Extract the (X, Y) coordinate from the center of the cell holding the provided text.  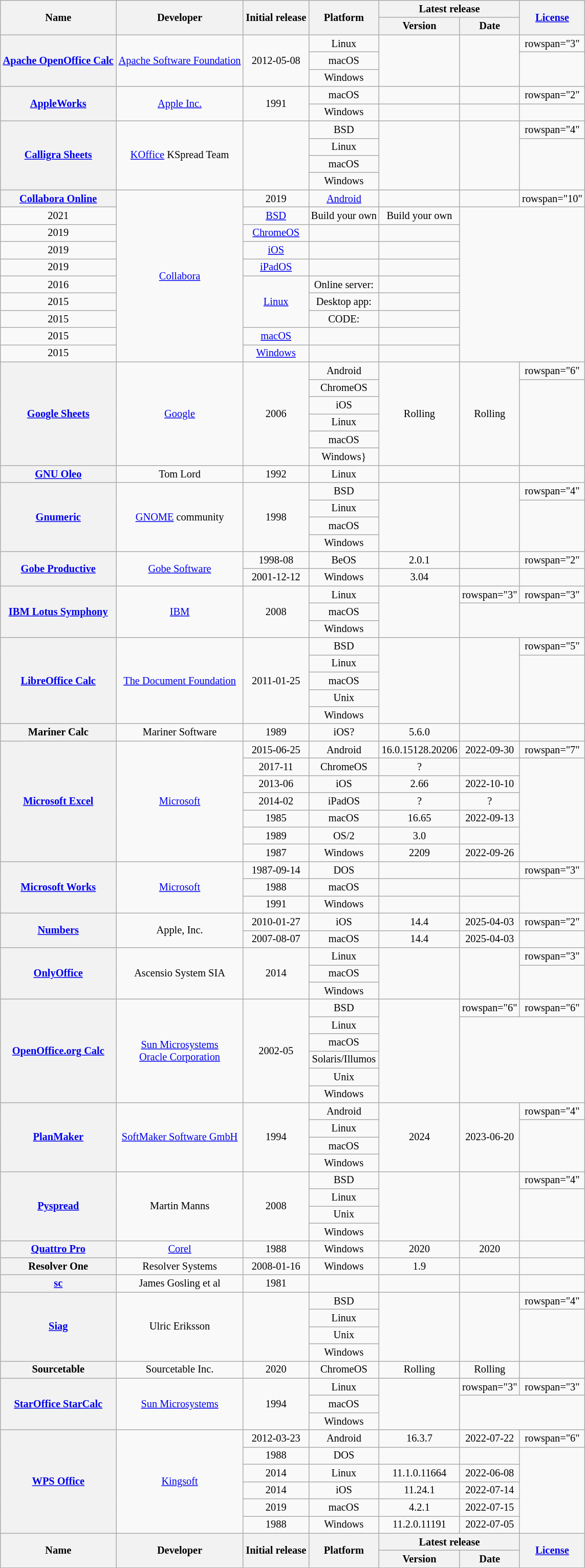
2209 (420, 853)
rowspan="5" (552, 646)
Online server: (344, 285)
Desktop app: (344, 301)
2021 (58, 215)
2024 (420, 1137)
1.9 (420, 1266)
Solaris/Illumos (344, 1059)
GNOME community (180, 517)
Ascensio System SIA (180, 973)
1985 (276, 818)
PlanMaker (58, 1137)
Gnumeric (58, 517)
LibreOffice Calc (58, 681)
sc (58, 1283)
2023-06-20 (489, 1137)
2022-09-26 (489, 853)
Martin Manns (180, 1206)
2015-06-25 (276, 750)
Apache OpenOffice Calc (58, 60)
Sun MicrosystemsOracle Corporation (180, 1051)
2.0.1 (420, 560)
rowspan="10" (552, 199)
Pyspread (58, 1206)
2022-07-22 (489, 1439)
Google (180, 413)
2.66 (420, 784)
AppleWorks (58, 103)
4.2.1 (420, 1507)
Apple Inc. (180, 103)
16.65 (420, 818)
BeOS (344, 560)
16.3.7 (420, 1439)
Ulric Eriksson (180, 1326)
2006 (276, 413)
The Document Foundation (180, 681)
GNU Oleo (58, 474)
Siag (58, 1326)
Windows} (344, 456)
Apple, Inc. (180, 930)
Microsoft Works (58, 887)
2001-12-12 (276, 577)
Gobe Software (180, 568)
2013-06 (276, 784)
Kingsoft (180, 1482)
iOS? (344, 732)
2014-02 (276, 801)
5.6.0 (420, 732)
16.0.15128.20206 (420, 750)
rowspan="7" (552, 750)
1981 (276, 1283)
2012-03-23 (276, 1439)
Gobe Productive (58, 568)
1987 (276, 853)
SoftMaker Software GmbH (180, 1137)
Quattro Pro (58, 1249)
1998-08 (276, 560)
2002-05 (276, 1051)
2007-08-07 (276, 939)
Numbers (58, 930)
1992 (276, 474)
2022-07-05 (489, 1525)
Collabora Online (58, 199)
OnlyOffice (58, 973)
Sourcetable Inc. (180, 1369)
2022-06-08 (489, 1473)
1998 (276, 517)
3.0 (420, 836)
Collabora (180, 276)
Calligra Sheets (58, 156)
2022-09-30 (489, 750)
OpenOffice.org Calc (58, 1051)
11.24.1 (420, 1490)
IBM Lotus Symphony (58, 612)
Sourcetable (58, 1369)
3.04 (420, 577)
Sun Microsystems (180, 1404)
2008-01-16 (276, 1266)
2022-10-10 (489, 784)
2022-07-14 (489, 1490)
Apache Software Foundation (180, 60)
James Gosling et al (180, 1283)
Tom Lord (180, 474)
11.1.0.11664 (420, 1473)
11.2.0.11191 (420, 1525)
OS/2 (344, 836)
2016 (58, 285)
2022-07-15 (489, 1507)
Microsoft Excel (58, 801)
Corel (180, 1249)
CODE: (344, 319)
WPS Office (58, 1482)
1987-09-14 (276, 870)
2011-01-25 (276, 681)
2010-01-27 (276, 922)
IBM (180, 612)
KOffice KSpread Team (180, 156)
Mariner Software (180, 732)
Resolver Systems (180, 1266)
Resolver One (58, 1266)
2012-05-08 (276, 60)
2022-09-13 (489, 818)
StarOffice StarCalc (58, 1404)
Google Sheets (58, 413)
2017-11 (276, 767)
Mariner Calc (58, 732)
